Pinpoint the cell where the given text exists, returning its [x, y] midpoint coordinate. 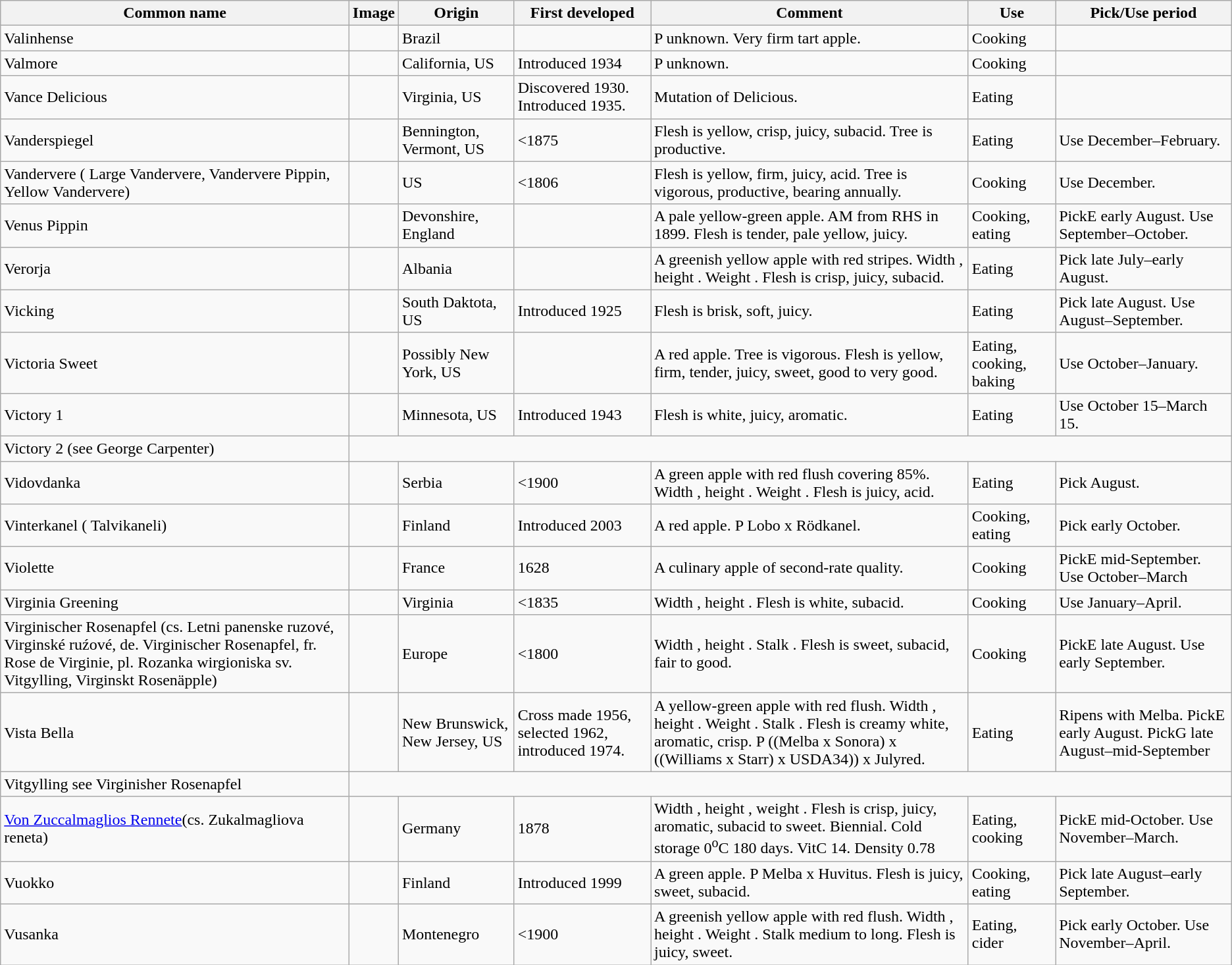
<1835 [582, 602]
Germany [456, 829]
Vandervere ( Large Vandervere, Vandervere Pippin, Yellow Vandervere) [175, 183]
Pick late August–early September. [1144, 882]
Vista Bella [175, 732]
Use December. [1144, 183]
Bennington, Vermont, US [456, 140]
Vance Delicious [175, 97]
A green apple with red flush covering 85%. Width , height . Weight . Flesh is juicy, acid. [809, 482]
First developed [582, 13]
Eating, cooking [1012, 829]
Pick late July–early August. [1144, 269]
A culinary apple of second-rate quality. [809, 569]
Width , height . Stalk . Flesh is sweet, subacid, fair to good. [809, 654]
Pick early October. Use November–April. [1144, 935]
Introduced 1999 [582, 882]
US [456, 183]
Vitgylling see Virginisher Rosenapfel [175, 784]
Comment [809, 13]
Montenegro [456, 935]
Introduced 1934 [582, 63]
Width , height , weight . Flesh is crisp, juicy, aromatic, subacid to sweet. Biennial. Cold storage 0oC 180 days. VitC 14. Density 0.78 [809, 829]
Introduced 2003 [582, 525]
Eating, cooking, baking [1012, 363]
A pale yellow-green apple. AM from RHS in 1899. Flesh is tender, pale yellow, juicy. [809, 225]
Flesh is white, juicy, aromatic. [809, 415]
Pick/Use period [1144, 13]
PickE mid-September. Use October–March [1144, 569]
Flesh is yellow, crisp, juicy, subacid. Tree is productive. [809, 140]
P unknown. Very firm tart apple. [809, 38]
Minnesota, US [456, 415]
Width , height . Flesh is white, subacid. [809, 602]
Introduced 1925 [582, 311]
Flesh is brisk, soft, juicy. [809, 311]
Use January–April. [1144, 602]
Pick early October. [1144, 525]
Serbia [456, 482]
Albania [456, 269]
Use October 15–March 15. [1144, 415]
Verorja [175, 269]
Victory 2 (see George Carpenter) [175, 448]
Virginia [456, 602]
Origin [456, 13]
Common name [175, 13]
Vinterkanel ( Talvikaneli) [175, 525]
Valinhense [175, 38]
P unknown. [809, 63]
Valmore [175, 63]
Image [374, 13]
Vidovdanka [175, 482]
Vusanka [175, 935]
Virginia, US [456, 97]
Virginia Greening [175, 602]
Flesh is yellow, firm, juicy, acid. Tree is vigorous, productive, bearing annually. [809, 183]
<1800 [582, 654]
Cross made 1956, selected 1962, introduced 1974. [582, 732]
1878 [582, 829]
Brazil [456, 38]
PickE early August. Use September–October. [1144, 225]
PickE mid-October. Use November–March. [1144, 829]
A greenish yellow apple with red stripes. Width , height . Weight . Flesh is crisp, juicy, subacid. [809, 269]
Use [1012, 13]
Vanderspiegel [175, 140]
Devonshire, England [456, 225]
Victory 1 [175, 415]
A red apple. P Lobo x Rödkanel. [809, 525]
Pick late August. Use August–September. [1144, 311]
Violette [175, 569]
Use December–February. [1144, 140]
Victoria Sweet [175, 363]
Use October–January. [1144, 363]
<1875 [582, 140]
Venus Pippin [175, 225]
France [456, 569]
1628 [582, 569]
A green apple. P Melba x Huvitus. Flesh is juicy, sweet, subacid. [809, 882]
Discovered 1930. Introduced 1935. [582, 97]
Vuokko [175, 882]
A greenish yellow apple with red flush. Width , height . Weight . Stalk medium to long. Flesh is juicy, sweet. [809, 935]
New Brunswick, New Jersey, US [456, 732]
Eating, cider [1012, 935]
Europe [456, 654]
Von Zuccalmaglios Rennete(cs. Zukalmagliova reneta) [175, 829]
California, US [456, 63]
Ripens with Melba. PickE early August. PickG late August–mid-September [1144, 732]
Mutation of Delicious. [809, 97]
Introduced 1943 [582, 415]
PickE late August. Use early September. [1144, 654]
Possibly New York, US [456, 363]
South Daktota, US [456, 311]
A red apple. Tree is vigorous. Flesh is yellow, firm, tender, juicy, sweet, good to very good. [809, 363]
<1806 [582, 183]
Pick August. [1144, 482]
Vicking [175, 311]
